Identify which cell holds the provided text, then report its (x, y) central coordinate. 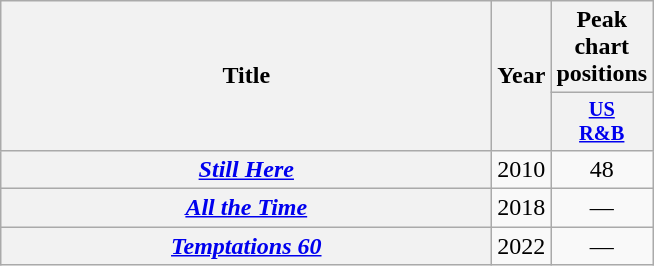
2010 (522, 169)
2022 (522, 246)
2018 (522, 208)
Year (522, 76)
All the Time (246, 208)
Title (246, 76)
Still Here (246, 169)
USR&B (602, 122)
Peak chart positions (602, 47)
Temptations 60 (246, 246)
48 (602, 169)
